From the cell containing the given text, extract its center point as (x, y) coordinate. 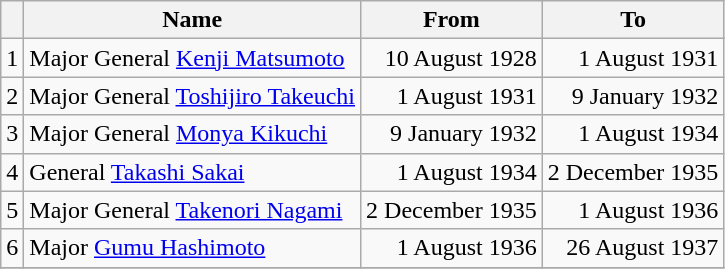
Major General Monya Kikuchi (192, 134)
2 (12, 96)
10 August 1928 (452, 58)
Major Gumu Hashimoto (192, 248)
General Takashi Sakai (192, 172)
3 (12, 134)
Major General Toshijiro Takeuchi (192, 96)
5 (12, 210)
Name (192, 20)
Major General Takenori Nagami (192, 210)
1 (12, 58)
Major General Kenji Matsumoto (192, 58)
To (633, 20)
6 (12, 248)
26 August 1937 (633, 248)
4 (12, 172)
From (452, 20)
